Return [x, y] of the center of cell containing provided text 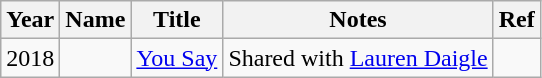
Shared with Lauren Daigle [358, 58]
Name [96, 20]
Notes [358, 20]
Year [30, 20]
2018 [30, 58]
Ref [516, 20]
Title [177, 20]
You Say [177, 58]
